Determine the (x, y) coordinate at the center of the cell enclosing the given text.  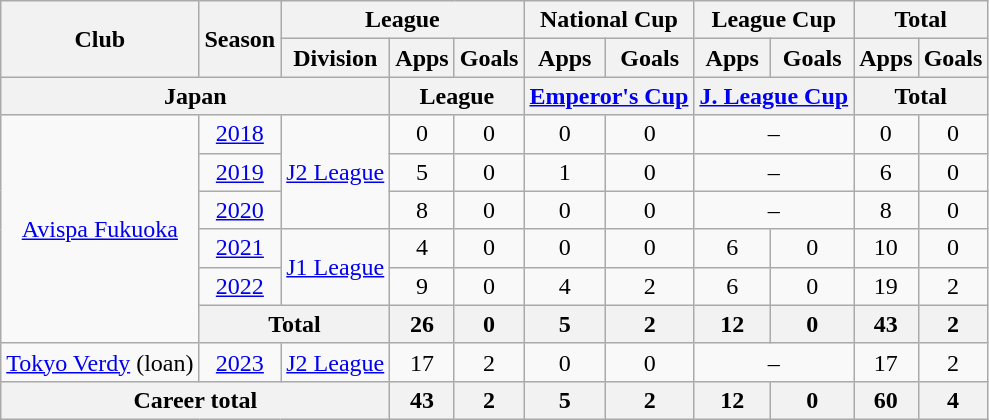
J1 League (336, 267)
2021 (240, 248)
2020 (240, 210)
Emperor's Cup (609, 96)
2023 (240, 362)
Avispa Fukuoka (100, 229)
National Cup (609, 20)
J. League Cup (774, 96)
Career total (196, 400)
Season (240, 39)
19 (886, 286)
2018 (240, 134)
League Cup (774, 20)
10 (886, 248)
Club (100, 39)
26 (422, 324)
Japan (196, 96)
Tokyo Verdy (loan) (100, 362)
2019 (240, 172)
Division (336, 58)
1 (565, 172)
9 (422, 286)
2022 (240, 286)
60 (886, 400)
